Detect which cell encompasses the target text, then output its (x, y) center coordinate. 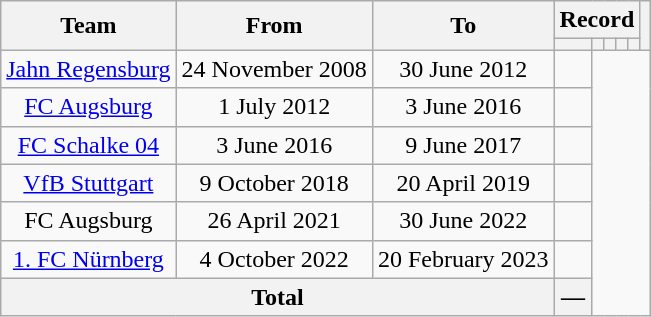
Record (597, 20)
30 June 2022 (463, 221)
9 June 2017 (463, 145)
4 October 2022 (274, 259)
9 October 2018 (274, 183)
1 July 2012 (274, 107)
To (463, 26)
Total (278, 297)
1. FC Nürnberg (88, 259)
Team (88, 26)
VfB Stuttgart (88, 183)
Jahn Regensburg (88, 69)
20 April 2019 (463, 183)
30 June 2012 (463, 69)
24 November 2008 (274, 69)
26 April 2021 (274, 221)
From (274, 26)
20 February 2023 (463, 259)
— (573, 297)
FC Schalke 04 (88, 145)
